Provide the [X, Y] coordinate of the cell's center where the given text is located.  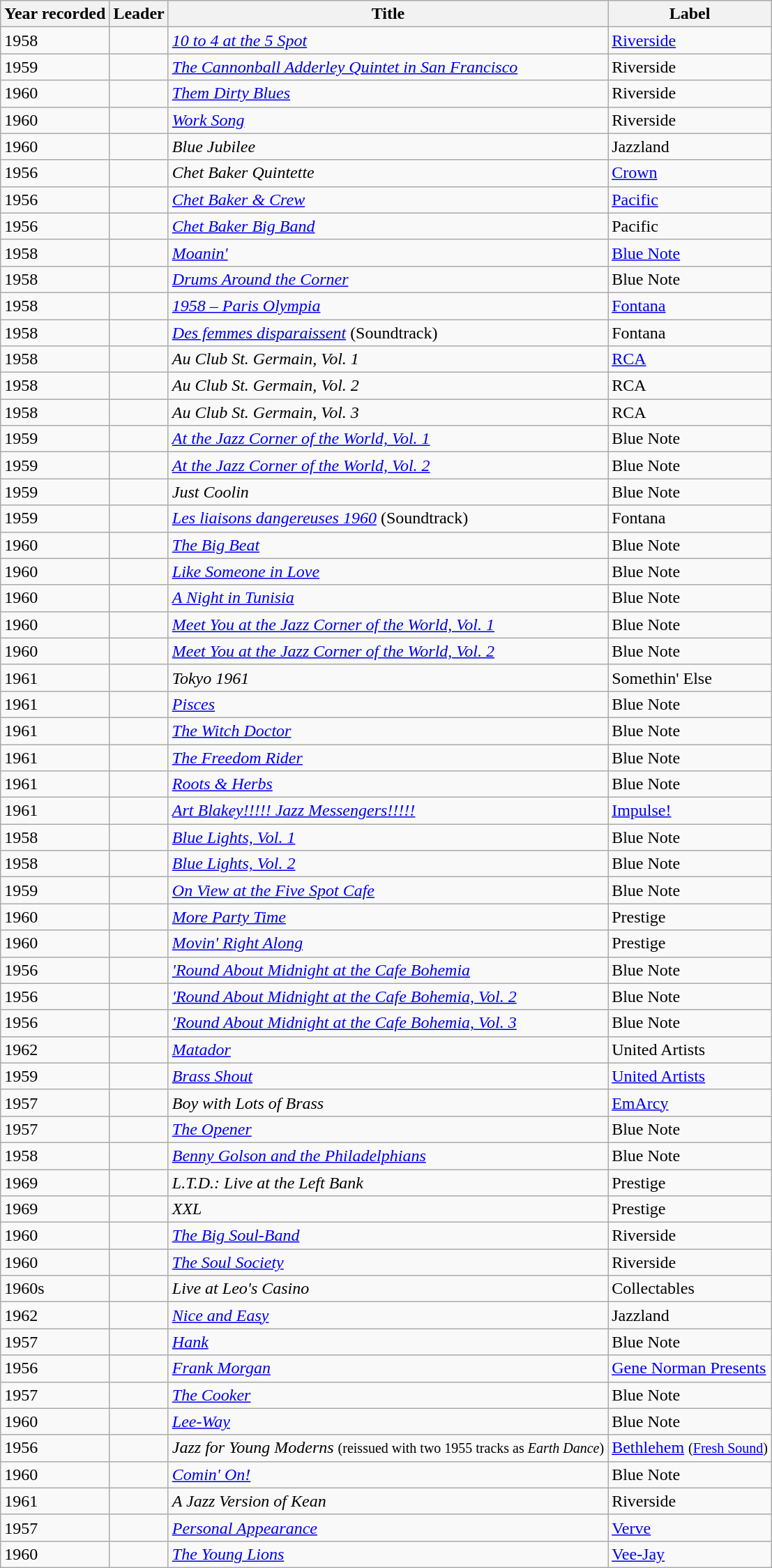
Movin' Right Along [388, 943]
'Round About Midnight at the Cafe Bohemia, Vol. 2 [388, 996]
Au Club St. Germain, Vol. 1 [388, 359]
Meet You at the Jazz Corner of the World, Vol. 1 [388, 625]
Frank Morgan [388, 1368]
Chet Baker & Crew [388, 200]
A Jazz Version of Kean [388, 1501]
Impulse! [690, 811]
Brass Shout [388, 1076]
XXL [388, 1209]
Verve [690, 1528]
Title [388, 14]
1960s [55, 1289]
Leader [139, 14]
The Young Lions [388, 1554]
L.T.D.: Live at the Left Bank [388, 1183]
Moanin' [388, 253]
EmArcy [690, 1103]
Chet Baker Big Band [388, 226]
Collectables [690, 1289]
Personal Appearance [388, 1528]
The Witch Doctor [388, 731]
Crown [690, 173]
At the Jazz Corner of the World, Vol. 2 [388, 465]
'Round About Midnight at the Cafe Bohemia [388, 970]
Vee-Jay [690, 1554]
Lee-Way [388, 1421]
Year recorded [55, 14]
Blue Lights, Vol. 1 [388, 837]
'Round About Midnight at the Cafe Bohemia, Vol. 3 [388, 1023]
On View at the Five Spot Cafe [388, 890]
10 to 4 at the 5 Spot [388, 40]
Les liaisons dangereuses 1960 (Soundtrack) [388, 518]
Pisces [388, 704]
1958 – Paris Olympia [388, 306]
Art Blakey!!!!! Jazz Messengers!!!!! [388, 811]
Them Dirty Blues [388, 94]
Blue Lights, Vol. 2 [388, 864]
The Cooker [388, 1395]
Label [690, 14]
The Freedom Rider [388, 757]
Roots & Herbs [388, 784]
Hank [388, 1342]
Au Club St. Germain, Vol. 2 [388, 386]
The Big Soul-Band [388, 1236]
The Cannonball Adderley Quintet in San Francisco [388, 67]
Benny Golson and the Philadelphians [388, 1156]
Live at Leo's Casino [388, 1289]
A Night in Tunisia [388, 598]
Just Coolin [388, 492]
Gene Norman Presents [690, 1368]
Des femmes disparaissent (Soundtrack) [388, 333]
Boy with Lots of Brass [388, 1103]
Drums Around the Corner [388, 279]
Somethin' Else [690, 678]
At the Jazz Corner of the World, Vol. 1 [388, 439]
Tokyo 1961 [388, 678]
Work Song [388, 120]
The Soul Society [388, 1262]
Nice and Easy [388, 1315]
Meet You at the Jazz Corner of the World, Vol. 2 [388, 651]
Matador [388, 1050]
Comin' On! [388, 1474]
Au Club St. Germain, Vol. 3 [388, 412]
Chet Baker Quintette [388, 173]
More Party Time [388, 917]
The Big Beat [388, 545]
Like Someone in Love [388, 572]
Blue Jubilee [388, 147]
The Opener [388, 1129]
Bethlehem (Fresh Sound) [690, 1448]
Jazz for Young Moderns (reissued with two 1955 tracks as Earth Dance) [388, 1448]
